Capture the cell that displays the provided text and extract its (x, y) central coordinate. 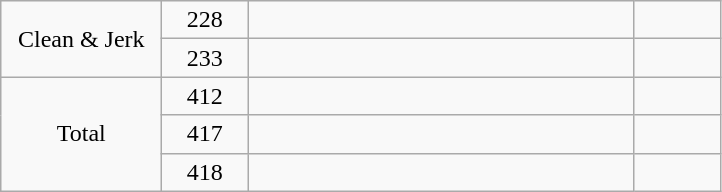
Clean & Jerk (82, 39)
233 (205, 58)
417 (205, 134)
412 (205, 96)
Total (82, 134)
228 (205, 20)
418 (205, 172)
